Locate the cell with the specified text and output its [X, Y] center coordinate. 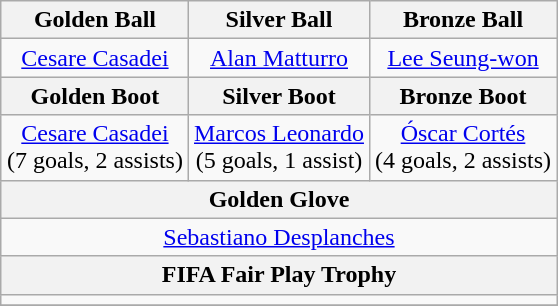
Golden Ball [94, 20]
Alan Matturro [278, 58]
Sebastiano Desplanches [278, 237]
Marcos Leonardo(5 goals, 1 assist) [278, 148]
Cesare Casadei(7 goals, 2 assists) [94, 148]
Silver Boot [278, 96]
Óscar Cortés(4 goals, 2 assists) [462, 148]
Bronze Boot [462, 96]
Golden Boot [94, 96]
Lee Seung-won [462, 58]
Bronze Ball [462, 20]
Cesare Casadei [94, 58]
Silver Ball [278, 20]
FIFA Fair Play Trophy [278, 275]
Golden Glove [278, 199]
